Return [x, y] of the center of cell containing provided text 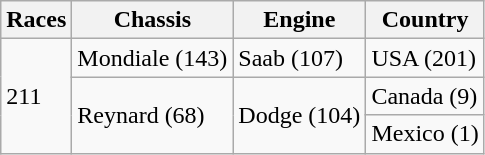
Canada (9) [425, 96]
Engine [300, 20]
211 [36, 96]
Mondiale (143) [152, 58]
Reynard (68) [152, 115]
Dodge (104) [300, 115]
Races [36, 20]
Chassis [152, 20]
Saab (107) [300, 58]
Country [425, 20]
Mexico (1) [425, 134]
USA (201) [425, 58]
